Scan for the cell matching the given text and deliver its (x, y) coordinate at center. 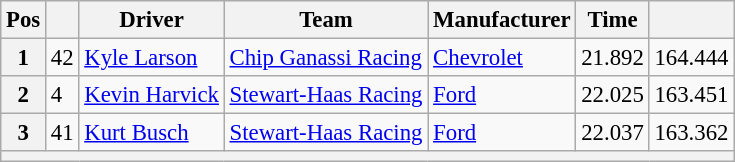
Time (612, 20)
163.451 (692, 95)
Kevin Harvick (152, 95)
22.025 (612, 95)
3 (24, 133)
Chevrolet (502, 58)
22.037 (612, 133)
Driver (152, 20)
Kurt Busch (152, 133)
Pos (24, 20)
21.892 (612, 58)
2 (24, 95)
Manufacturer (502, 20)
Chip Ganassi Racing (326, 58)
4 (62, 95)
1 (24, 58)
Team (326, 20)
164.444 (692, 58)
41 (62, 133)
163.362 (692, 133)
42 (62, 58)
Kyle Larson (152, 58)
